Provide the [x, y] coordinate of the cell's center where the given text is located.  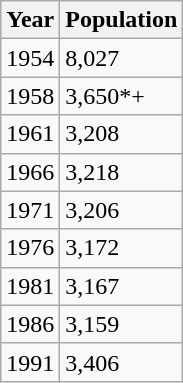
3,218 [122, 172]
3,406 [122, 362]
1958 [30, 96]
1991 [30, 362]
Population [122, 20]
3,206 [122, 210]
1954 [30, 58]
Year [30, 20]
1981 [30, 286]
8,027 [122, 58]
1986 [30, 324]
3,208 [122, 134]
1966 [30, 172]
1971 [30, 210]
3,172 [122, 248]
3,159 [122, 324]
3,650*+ [122, 96]
3,167 [122, 286]
1961 [30, 134]
1976 [30, 248]
